Provide the (X, Y) coordinate of the cell's center where the given text is located.  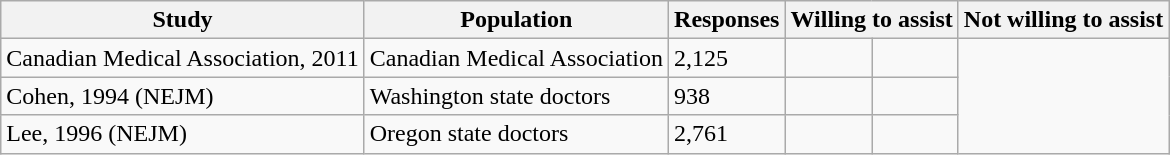
Population (516, 20)
Cohen, 1994 (NEJM) (182, 96)
Oregon state doctors (516, 134)
2,125 (727, 58)
Canadian Medical Association, 2011 (182, 58)
Willing to assist (872, 20)
938 (727, 96)
Study (182, 20)
Canadian Medical Association (516, 58)
2,761 (727, 134)
Responses (727, 20)
Not willing to assist (1063, 20)
Lee, 1996 (NEJM) (182, 134)
Washington state doctors (516, 96)
